Output the (x, y) coordinate of the center of the cell containing the given text.  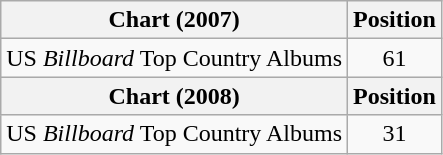
31 (395, 134)
Chart (2007) (174, 20)
Chart (2008) (174, 96)
61 (395, 58)
